Determine the [X, Y] coordinate at the center of the cell enclosing the given text.  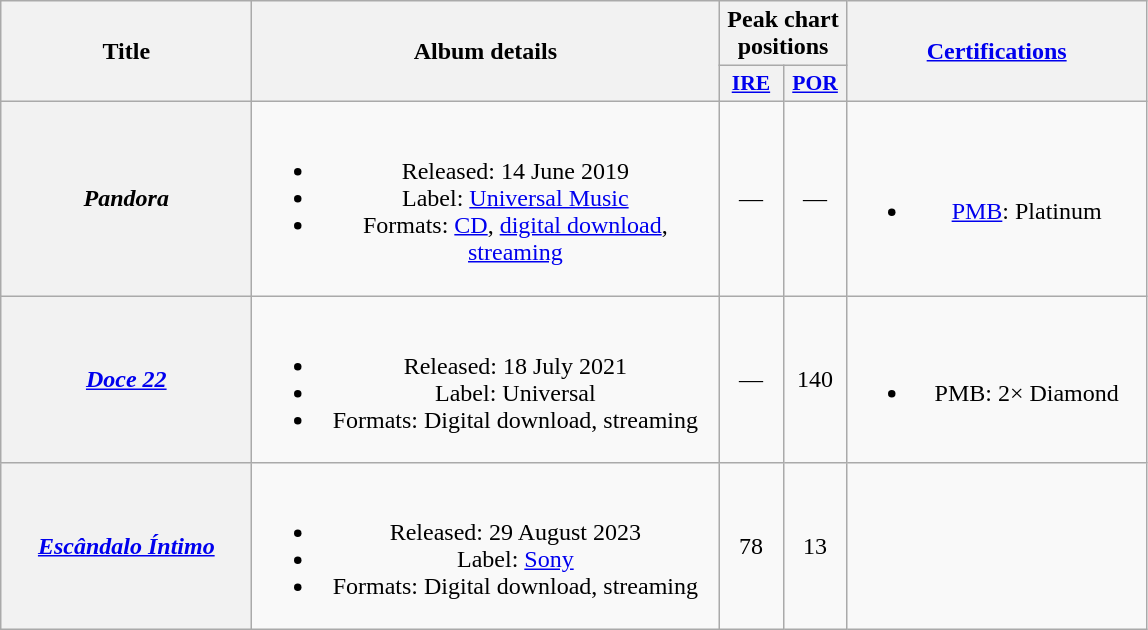
Escândalo Íntimo [126, 546]
78 [751, 546]
IRE [751, 84]
Pandora [126, 198]
140 [815, 380]
Released: 29 August 2023Label: SonyFormats: Digital download, streaming [486, 546]
Released: 14 June 2019Label: Universal MusicFormats: CD, digital download, streaming [486, 198]
POR [815, 84]
PMB: Platinum [996, 198]
Certifications [996, 52]
Released: 18 July 2021Label: UniversalFormats: Digital download, streaming [486, 380]
13 [815, 546]
Doce 22 [126, 380]
Peak chart positions [783, 34]
Album details [486, 52]
Title [126, 52]
PMB: 2× Diamond [996, 380]
